Locate the cell with the specified text and output its [x, y] center coordinate. 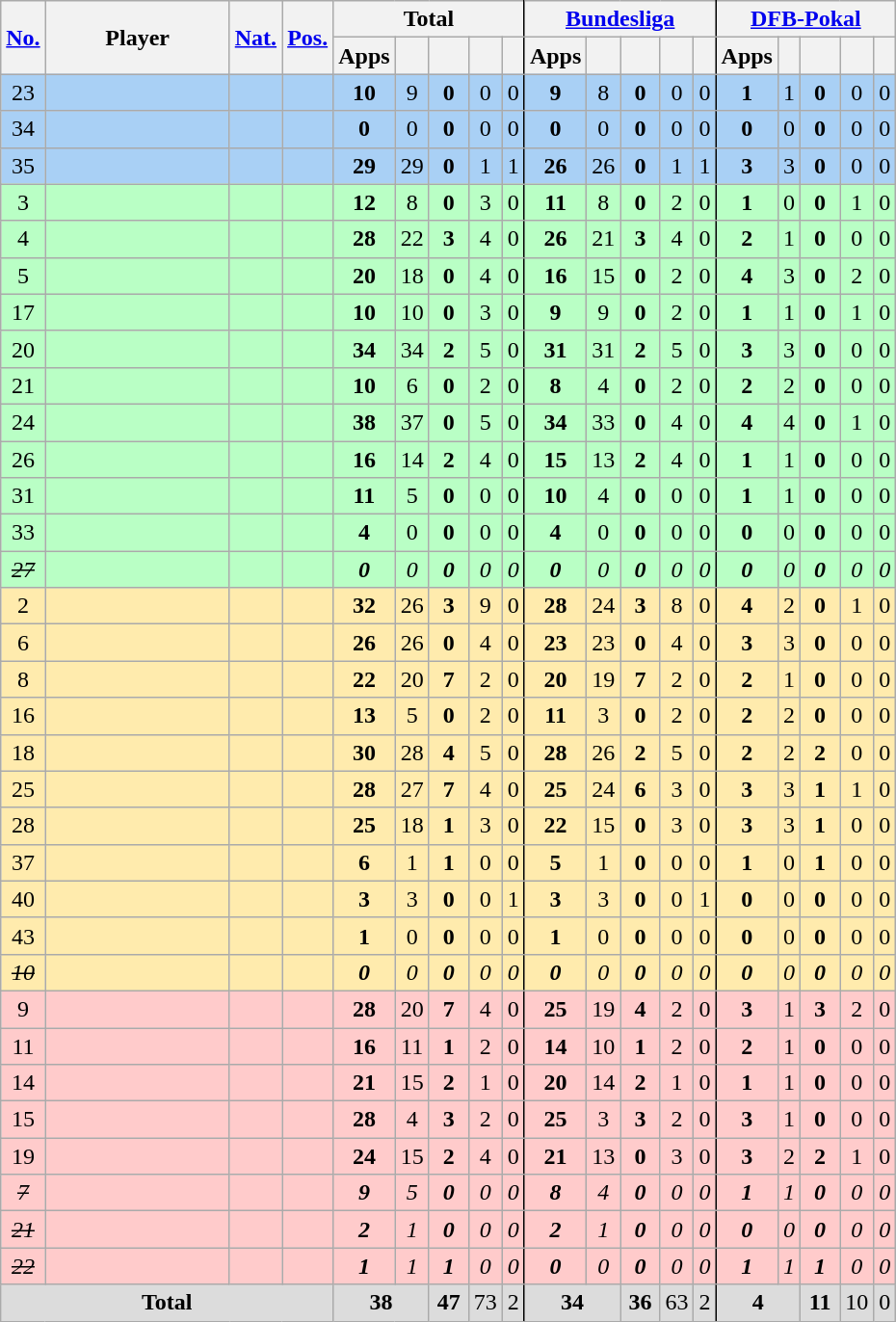
35 [23, 166]
17 [23, 312]
DFB-Pokal [805, 19]
30 [364, 753]
73 [486, 1303]
Nat. [255, 38]
36 [640, 1303]
63 [676, 1303]
43 [23, 936]
Player [137, 38]
Pos. [308, 38]
No. [23, 38]
Bundesliga [620, 19]
32 [364, 606]
12 [364, 202]
40 [23, 899]
47 [449, 1303]
